Return [x, y] of the center of cell containing provided text 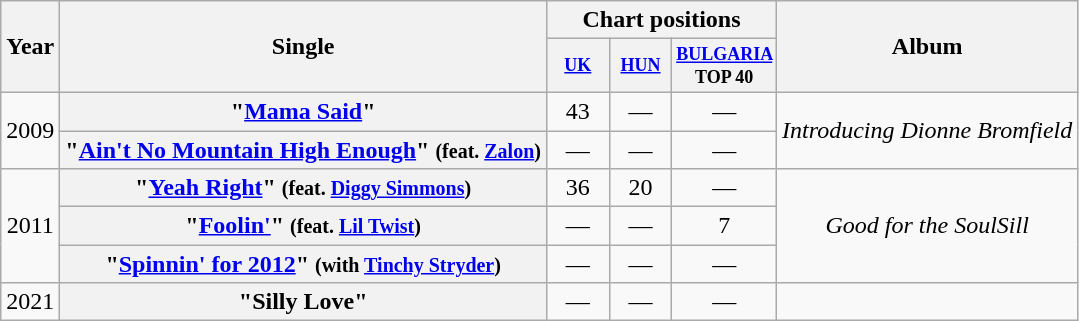
Chart positions [662, 20]
UK [578, 66]
BULGARIA TOP 40 [724, 66]
Album [928, 47]
2011 [30, 226]
36 [578, 188]
7 [724, 226]
Year [30, 47]
"Spinnin' for 2012" (with Tinchy Stryder) [304, 264]
43 [578, 111]
"Mama Said" [304, 111]
HUN [640, 66]
Introducing Dionne Bromfield [928, 130]
Single [304, 47]
"Yeah Right" (feat. Diggy Simmons) [304, 188]
2009 [30, 130]
"Silly Love" [304, 302]
2021 [30, 302]
20 [640, 188]
"Ain't No Mountain High Enough" (feat. Zalon) [304, 150]
"Foolin'" (feat. Lil Twist) [304, 226]
Good for the SoulSill [928, 226]
